Detect which cell encompasses the target text, then output its (x, y) center coordinate. 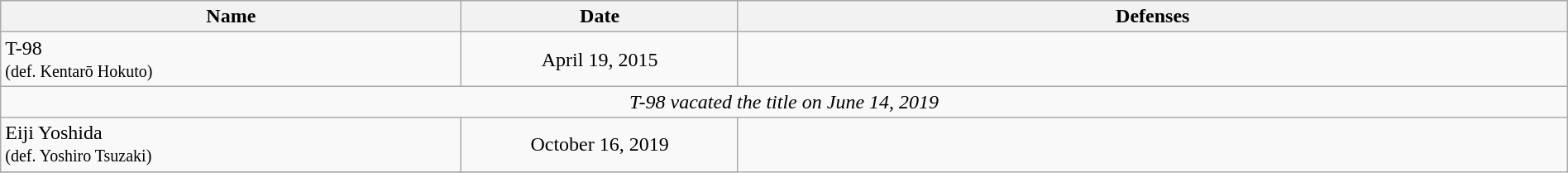
April 19, 2015 (600, 60)
Name (232, 17)
Eiji Yoshida (def. Yoshiro Tsuzaki) (232, 144)
T-98 (def. Kentarō Hokuto) (232, 60)
October 16, 2019 (600, 144)
Date (600, 17)
T-98 vacated the title on June 14, 2019 (784, 102)
Defenses (1153, 17)
